Return (x, y) of the center of cell containing provided text 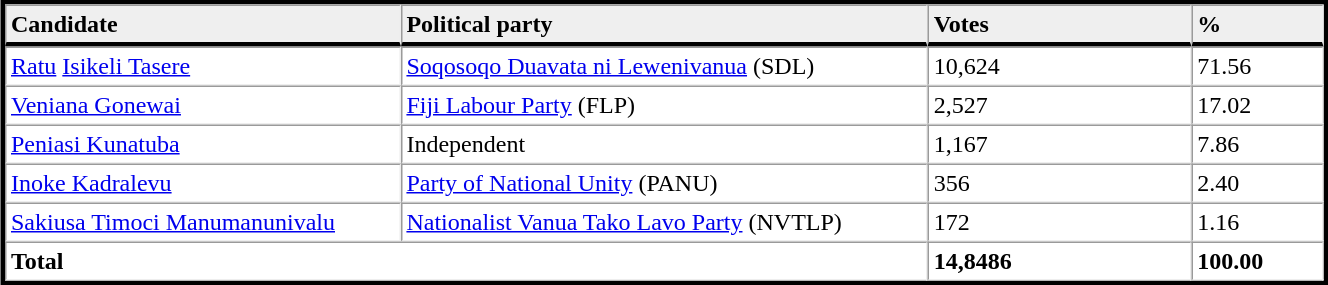
356 (1060, 184)
Soqosoqo Duavata ni Lewenivanua (SDL) (664, 66)
14,8486 (1060, 262)
Party of National Unity (PANU) (664, 184)
7.86 (1257, 144)
Candidate (202, 25)
% (1257, 25)
2.40 (1257, 184)
Independent (664, 144)
Peniasi Kunatuba (202, 144)
Ratu Isikeli Tasere (202, 66)
Nationalist Vanua Tako Lavo Party (NVTLP) (664, 222)
Total (466, 262)
Inoke Kadralevu (202, 184)
Votes (1060, 25)
2,527 (1060, 106)
172 (1060, 222)
1,167 (1060, 144)
17.02 (1257, 106)
10,624 (1060, 66)
1.16 (1257, 222)
Fiji Labour Party (FLP) (664, 106)
71.56 (1257, 66)
Political party (664, 25)
100.00 (1257, 262)
Veniana Gonewai (202, 106)
Sakiusa Timoci Manumanunivalu (202, 222)
